Pinpoint the cell where the given text exists, returning its (x, y) midpoint coordinate. 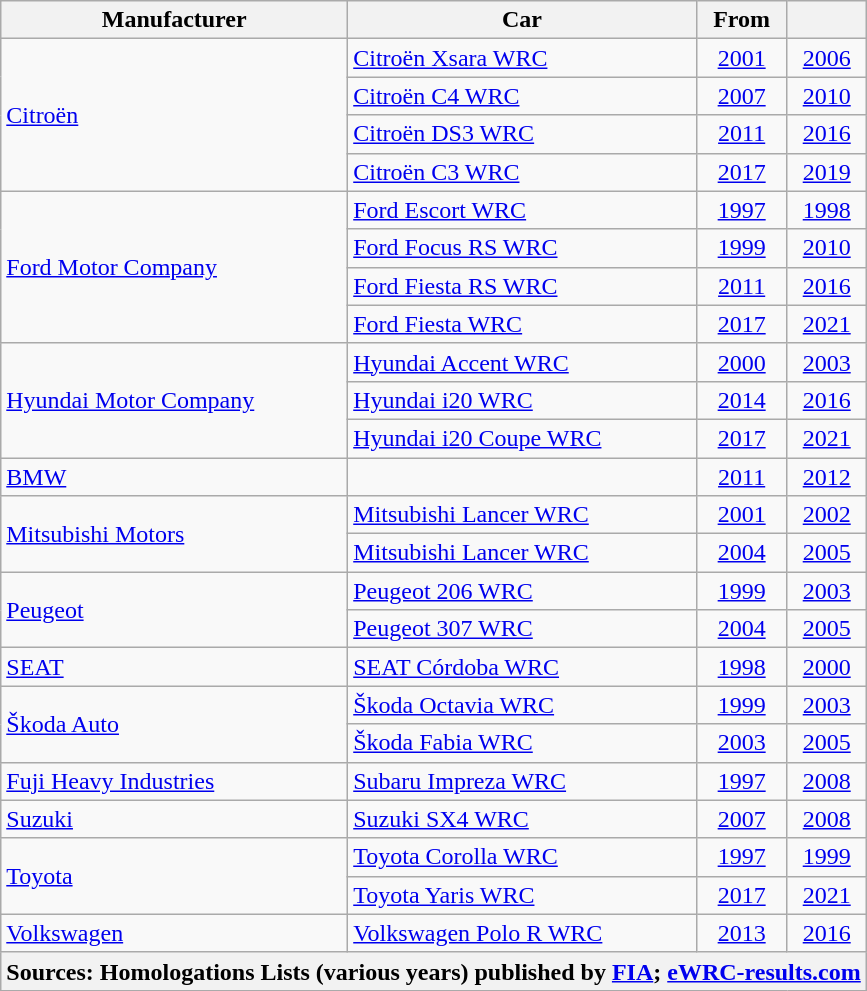
Citroën C4 WRC (522, 96)
Subaru Impreza WRC (522, 781)
Peugeot 206 WRC (522, 591)
Hyundai i20 WRC (522, 400)
Peugeot 307 WRC (522, 629)
2012 (826, 477)
Citroën DS3 WRC (522, 134)
Manufacturer (174, 20)
2002 (826, 515)
From (742, 20)
Car (522, 20)
Toyota Corolla WRC (522, 857)
Fuji Heavy Industries (174, 781)
2014 (742, 400)
Citroën (174, 115)
BMW (174, 477)
Suzuki (174, 819)
Ford Motor Company (174, 267)
Sources: Homologations Lists (various years) published by FIA; eWRC-results.com (434, 971)
Mitsubishi Motors (174, 534)
Škoda Auto (174, 724)
2019 (826, 172)
Ford Fiesta RS WRC (522, 286)
SEAT Córdoba WRC (522, 667)
Ford Fiesta WRC (522, 324)
SEAT (174, 667)
Hyundai Motor Company (174, 400)
Toyota (174, 876)
Ford Escort WRC (522, 210)
Škoda Fabia WRC (522, 743)
Hyundai Accent WRC (522, 362)
Volkswagen Polo R WRC (522, 933)
Citroën Xsara WRC (522, 58)
Peugeot (174, 610)
2006 (826, 58)
Citroën C3 WRC (522, 172)
Toyota Yaris WRC (522, 895)
Volkswagen (174, 933)
Škoda Octavia WRC (522, 705)
2013 (742, 933)
Suzuki SX4 WRC (522, 819)
Hyundai i20 Coupe WRC (522, 438)
Ford Focus RS WRC (522, 248)
